Return the (x, y) coordinate for the center point of the cell that contains the specified text.  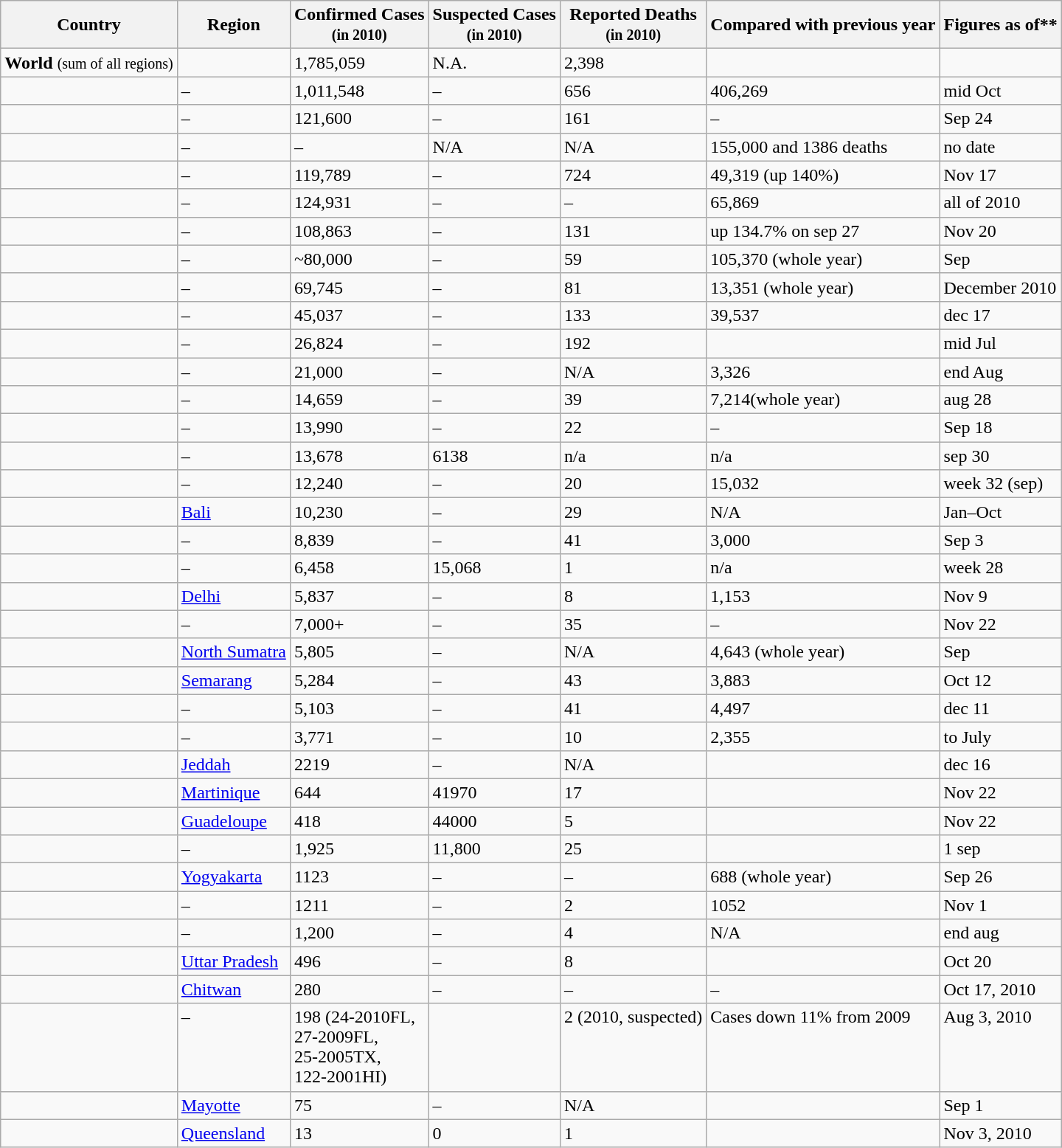
Sep 24 (1000, 119)
Nov 20 (1000, 231)
4,643 (whole year) (823, 652)
2 (2010, suspected) (633, 1048)
2 (633, 905)
5,284 (359, 680)
to July (1000, 736)
13,351 (whole year) (823, 287)
Oct 17, 2010 (1000, 989)
14,659 (359, 400)
Queensland (233, 1133)
Nov 17 (1000, 175)
81 (633, 287)
69,745 (359, 287)
108,863 (359, 231)
43 (633, 680)
4 (633, 933)
59 (633, 259)
2,398 (633, 63)
mid Jul (1000, 343)
Nov 1 (1000, 905)
5,837 (359, 596)
39,537 (823, 315)
dec 16 (1000, 764)
26,824 (359, 343)
3,000 (823, 540)
65,869 (823, 203)
Nov 3, 2010 (1000, 1133)
Oct 12 (1000, 680)
week 32 (sep) (1000, 484)
Jeddah (233, 764)
418 (359, 821)
no date (1000, 147)
Aug 3, 2010 (1000, 1048)
10,230 (359, 512)
end Aug (1000, 371)
Reported Deaths(in 2010) (633, 25)
75 (359, 1105)
Country (89, 25)
dec 11 (1000, 708)
Region (233, 25)
656 (633, 91)
Guadeloupe (233, 821)
1211 (359, 905)
Semarang (233, 680)
Nov 9 (1000, 596)
Yogyakarta (233, 877)
Oct 20 (1000, 961)
aug 28 (1000, 400)
3,326 (823, 371)
Uttar Pradesh (233, 961)
World (sum of all regions) (89, 63)
week 28 (1000, 568)
105,370 (whole year) (823, 259)
Bali (233, 512)
724 (633, 175)
mid Oct (1000, 91)
1,153 (823, 596)
45,037 (359, 315)
644 (359, 792)
1,785,059 (359, 63)
1123 (359, 877)
29 (633, 512)
15,032 (823, 484)
Delhi (233, 596)
121,600 (359, 119)
6,458 (359, 568)
1 sep (1000, 849)
dec 17 (1000, 315)
496 (359, 961)
12,240 (359, 484)
15,068 (494, 568)
1,925 (359, 849)
21,000 (359, 371)
688 (whole year) (823, 877)
131 (633, 231)
N.A. (494, 63)
~80,000 (359, 259)
41970 (494, 792)
20 (633, 484)
4,497 (823, 708)
Compared with previous year (823, 25)
192 (633, 343)
Suspected Cases(in 2010) (494, 25)
155,000 and 1386 deaths (823, 147)
1052 (823, 905)
1,200 (359, 933)
7,214(whole year) (823, 400)
2,355 (823, 736)
3,771 (359, 736)
Sep 26 (1000, 877)
25 (633, 849)
Martinique (233, 792)
7,000+ (359, 624)
all of 2010 (1000, 203)
49,319 (up 140%) (823, 175)
13,678 (359, 456)
124,931 (359, 203)
Figures as of** (1000, 25)
5 (633, 821)
Sep 18 (1000, 428)
sep 30 (1000, 456)
22 (633, 428)
161 (633, 119)
5,805 (359, 652)
44000 (494, 821)
35 (633, 624)
11,800 (494, 849)
2219 (359, 764)
406,269 (823, 91)
Jan–Oct (1000, 512)
13,990 (359, 428)
Confirmed Cases(in 2010) (359, 25)
1,011,548 (359, 91)
end aug (1000, 933)
13 (359, 1133)
5,103 (359, 708)
North Sumatra (233, 652)
Sep 1 (1000, 1105)
3,883 (823, 680)
Cases down 11% from 2009 (823, 1048)
17 (633, 792)
39 (633, 400)
Mayotte (233, 1105)
10 (633, 736)
8,839 (359, 540)
December 2010 (1000, 287)
280 (359, 989)
198 (24-2010FL,27-2009FL,25-2005TX,122-2001HI) (359, 1048)
6138 (494, 456)
Sep 3 (1000, 540)
up 134.7% on sep 27 (823, 231)
0 (494, 1133)
Chitwan (233, 989)
133 (633, 315)
119,789 (359, 175)
